Identify which cell holds the provided text, then report its [X, Y] central coordinate. 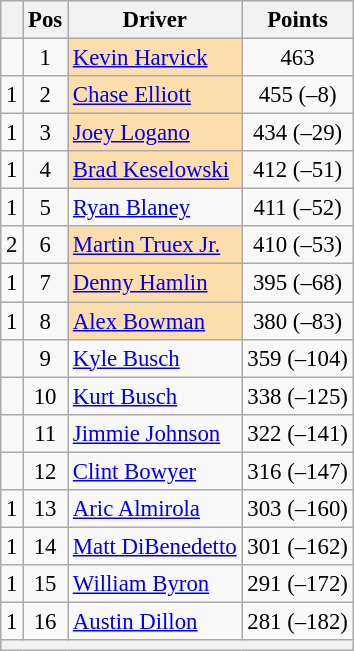
Clint Bowyer [155, 471]
316 (–147) [298, 471]
13 [46, 509]
303 (–160) [298, 509]
Brad Keselowski [155, 170]
William Byron [155, 584]
Jimmie Johnson [155, 433]
359 (–104) [298, 358]
Austin Dillon [155, 621]
Matt DiBenedetto [155, 546]
12 [46, 471]
Kyle Busch [155, 358]
410 (–53) [298, 245]
301 (–162) [298, 546]
412 (–51) [298, 170]
Points [298, 20]
281 (–182) [298, 621]
Pos [46, 20]
4 [46, 170]
6 [46, 245]
Driver [155, 20]
434 (–29) [298, 133]
3 [46, 133]
15 [46, 584]
Joey Logano [155, 133]
Martin Truex Jr. [155, 245]
411 (–52) [298, 208]
Aric Almirola [155, 509]
8 [46, 321]
291 (–172) [298, 584]
322 (–141) [298, 433]
338 (–125) [298, 396]
395 (–68) [298, 283]
Denny Hamlin [155, 283]
10 [46, 396]
Alex Bowman [155, 321]
11 [46, 433]
Kevin Harvick [155, 58]
Ryan Blaney [155, 208]
5 [46, 208]
380 (–83) [298, 321]
14 [46, 546]
463 [298, 58]
Chase Elliott [155, 95]
455 (–8) [298, 95]
16 [46, 621]
Kurt Busch [155, 396]
9 [46, 358]
7 [46, 283]
